Return (X, Y) of the center of cell containing provided text 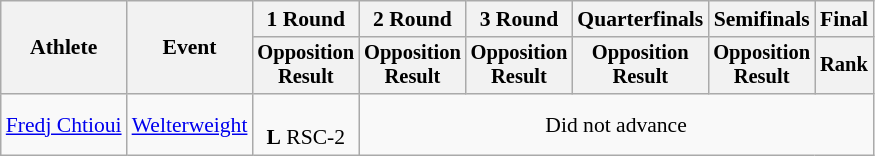
Athlete (64, 48)
Fredj Chtioui (64, 124)
Semifinals (762, 19)
Final (844, 19)
2 Round (412, 19)
Quarterfinals (640, 19)
L RSC-2 (306, 124)
3 Round (520, 19)
Rank (844, 66)
1 Round (306, 19)
Welterweight (190, 124)
Event (190, 48)
Did not advance (616, 124)
